Scan for the cell matching the given text and deliver its (x, y) coordinate at center. 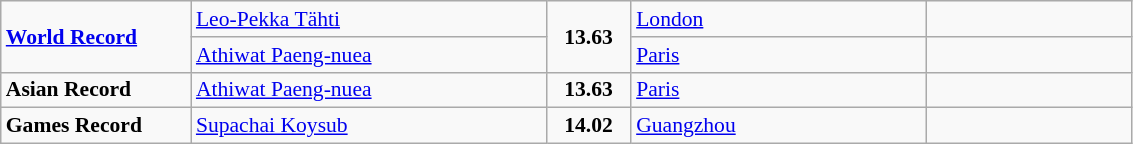
World Record (96, 36)
Guangzhou (778, 126)
Supachai Koysub (368, 126)
London (778, 19)
Games Record (96, 126)
Asian Record (96, 90)
Leo-Pekka Tähti (368, 19)
14.02 (588, 126)
